Return the (x, y) coordinate for the center point of the cell that contains the specified text.  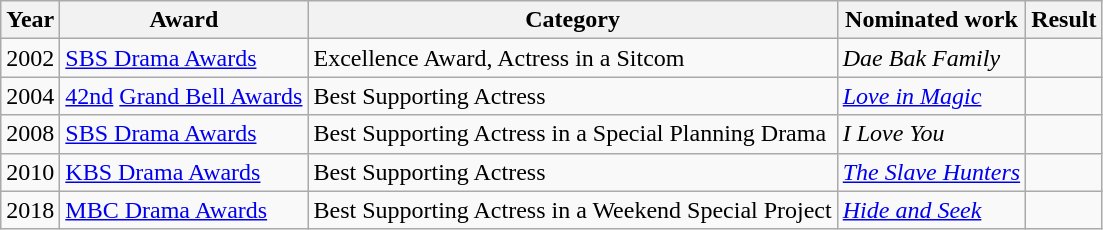
KBS Drama Awards (184, 172)
2018 (30, 210)
Award (184, 20)
2010 (30, 172)
42nd Grand Bell Awards (184, 96)
Love in Magic (931, 96)
Nominated work (931, 20)
2004 (30, 96)
2002 (30, 58)
Best Supporting Actress in a Weekend Special Project (572, 210)
2008 (30, 134)
Excellence Award, Actress in a Sitcom (572, 58)
Result (1064, 20)
I Love You (931, 134)
Category (572, 20)
Year (30, 20)
The Slave Hunters (931, 172)
Dae Bak Family (931, 58)
Best Supporting Actress in a Special Planning Drama (572, 134)
MBC Drama Awards (184, 210)
Hide and Seek (931, 210)
